Scan for the cell matching the given text and deliver its [X, Y] coordinate at center. 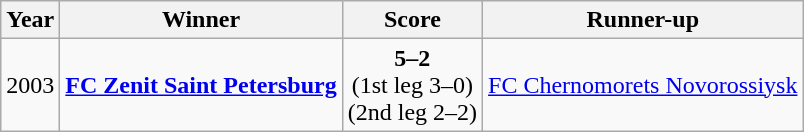
FC Chernomorets Novorossiysk [643, 85]
Score [412, 20]
FC Zenit Saint Petersburg [201, 85]
Winner [201, 20]
5–2(1st leg 3–0)(2nd leg 2–2) [412, 85]
Year [30, 20]
2003 [30, 85]
Runner-up [643, 20]
